Extract the [x, y] coordinate from the center of the cell holding the provided text.  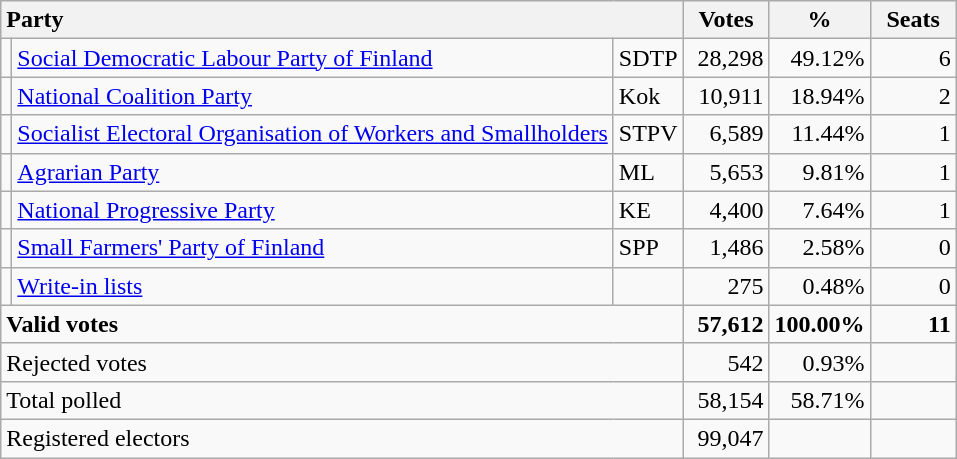
18.94% [820, 96]
11 [913, 324]
0.93% [820, 362]
275 [726, 286]
ML [648, 172]
Valid votes [342, 324]
5,653 [726, 172]
11.44% [820, 134]
57,612 [726, 324]
Write-in lists [312, 286]
9.81% [820, 172]
99,047 [726, 438]
National Coalition Party [312, 96]
Kok [648, 96]
10,911 [726, 96]
SPP [648, 248]
49.12% [820, 58]
National Progressive Party [312, 210]
KE [648, 210]
58,154 [726, 400]
Social Democratic Labour Party of Finland [312, 58]
SDTP [648, 58]
6 [913, 58]
Votes [726, 20]
4,400 [726, 210]
Party [342, 20]
7.64% [820, 210]
58.71% [820, 400]
Registered electors [342, 438]
Small Farmers' Party of Finland [312, 248]
STPV [648, 134]
6,589 [726, 134]
100.00% [820, 324]
Seats [913, 20]
0.48% [820, 286]
% [820, 20]
2 [913, 96]
Total polled [342, 400]
1,486 [726, 248]
Rejected votes [342, 362]
2.58% [820, 248]
Socialist Electoral Organisation of Workers and Smallholders [312, 134]
28,298 [726, 58]
Agrarian Party [312, 172]
542 [726, 362]
